Search for the cell housing the specified text and yield its (x, y) center coordinate. 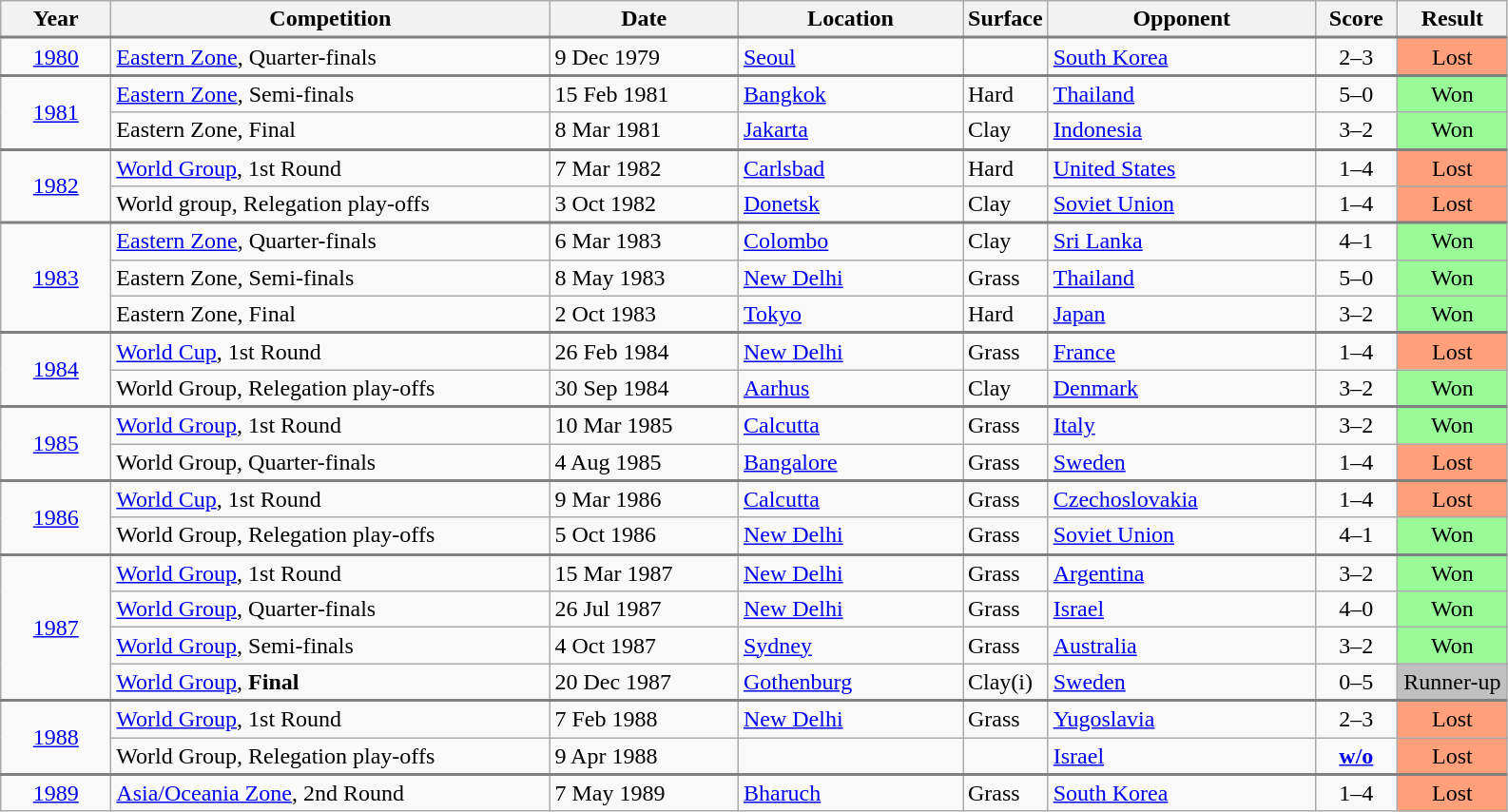
15 Mar 1987 (645, 572)
Donetsk (850, 205)
10 Mar 1985 (645, 426)
4 Oct 1987 (645, 646)
15 Feb 1981 (645, 93)
Bangalore (850, 462)
26 Feb 1984 (645, 352)
Result (1452, 19)
4–0 (1356, 609)
3 Oct 1982 (645, 205)
Italy (1181, 426)
Denmark (1181, 388)
20 Dec 1987 (645, 683)
0–5 (1356, 683)
Colombo (850, 242)
7 Mar 1982 (645, 167)
8 Mar 1981 (645, 131)
Czechoslovakia (1181, 498)
Runner-up (1452, 683)
United States (1181, 167)
Opponent (1181, 19)
2 Oct 1983 (645, 314)
5 Oct 1986 (645, 536)
Carlsbad (850, 167)
Seoul (850, 57)
1981 (56, 112)
Sri Lanka (1181, 242)
1985 (56, 444)
Score (1356, 19)
9 Mar 1986 (645, 498)
1982 (56, 186)
8 May 1983 (645, 278)
World group, Relegation play-offs (331, 205)
Aarhus (850, 388)
4 Aug 1985 (645, 462)
9 Apr 1988 (645, 757)
1989 (56, 793)
Clay(i) (1005, 683)
7 Feb 1988 (645, 719)
6 Mar 1983 (645, 242)
Argentina (1181, 572)
World Group, Final (331, 683)
Year (56, 19)
Indonesia (1181, 131)
Australia (1181, 646)
Asia/Oceania Zone, 2nd Round (331, 793)
Bharuch (850, 793)
26 Jul 1987 (645, 609)
1987 (56, 628)
1988 (56, 738)
9 Dec 1979 (645, 57)
1984 (56, 370)
World Group, Semi-finals (331, 646)
Location (850, 19)
Tokyo (850, 314)
Bangkok (850, 93)
Jakarta (850, 131)
Japan (1181, 314)
30 Sep 1984 (645, 388)
Sydney (850, 646)
1980 (56, 57)
France (1181, 352)
Yugoslavia (1181, 719)
1983 (56, 278)
w/o (1356, 757)
Date (645, 19)
Surface (1005, 19)
7 May 1989 (645, 793)
Gothenburg (850, 683)
Competition (331, 19)
1986 (56, 517)
